Return [X, Y] of the center of cell containing provided text 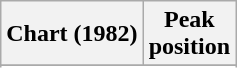
Peak position [189, 34]
Chart (1982) [72, 34]
